Return the (X, Y) coordinate for the center point of the cell that contains the specified text.  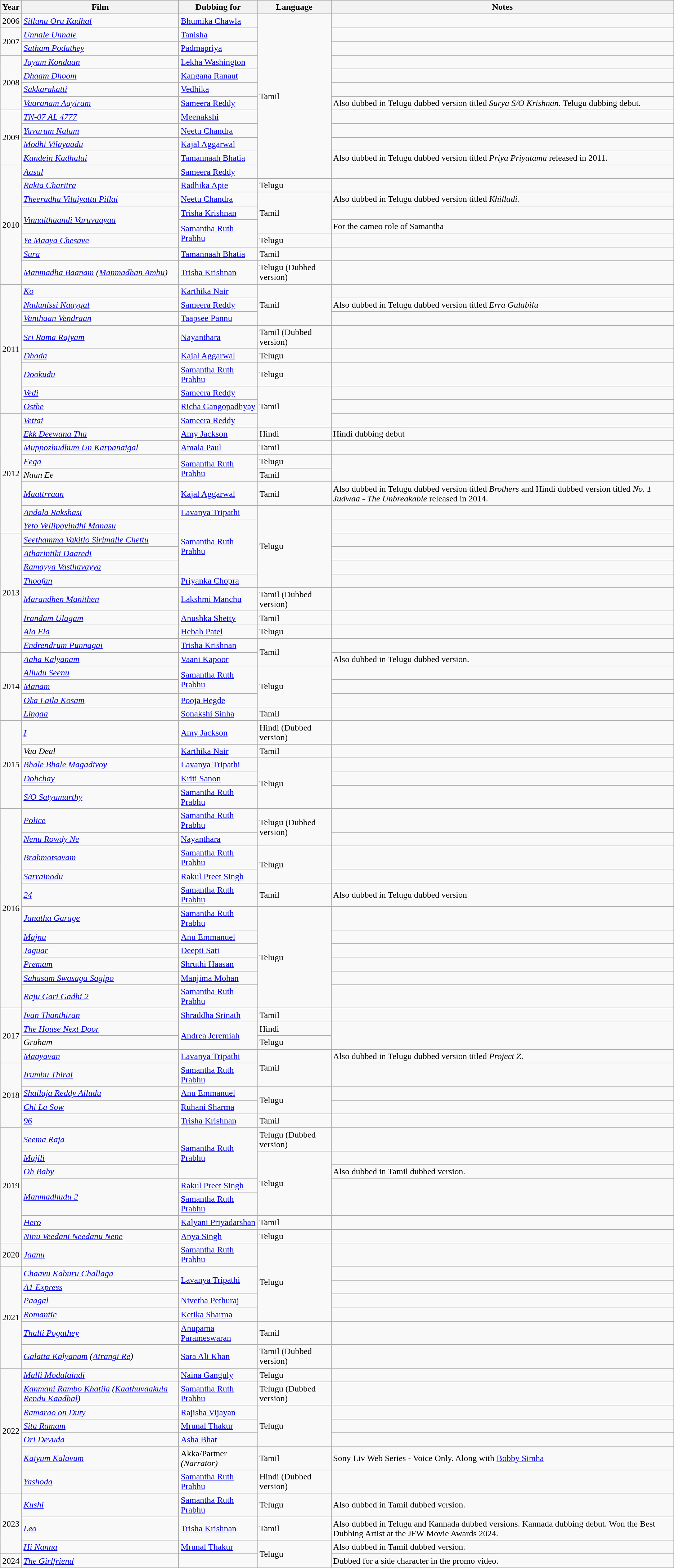
Also dubbed in Telugu dubbed version titled Surya S/O Krishnan. Telugu dubbing debut. (503, 103)
Ko (100, 291)
Dookudu (100, 374)
Also dubbed in Telugu dubbed version titled Erra Gulabilu (503, 305)
Sita Ramam (100, 1426)
Asha Bhat (218, 1439)
Yeto Vellipoyindhi Manasu (100, 526)
Nenu Rowdy Ne (100, 839)
Dhaam Dhoom (100, 76)
Rakta Charitra (100, 186)
Hero (100, 1223)
96 (100, 1121)
2024 (11, 1561)
Vaani Kapoor (218, 659)
Anupama Parameswaran (218, 1333)
Osthe (100, 406)
Satham Podathey (100, 48)
2018 (11, 1095)
S/O Satyamurthy (100, 797)
Also dubbed in Telugu dubbed version. (503, 659)
Chi La Sow (100, 1107)
Hebah Patel (218, 631)
Majnu (100, 937)
For the cameo role of Samantha (503, 227)
Yavarum Nalam (100, 130)
Lakshmi Manchu (218, 599)
2017 (11, 1036)
Shraddha Srinath (218, 1015)
Kanmani Rambo Khatija (Kaathuvaakula Rendu Kaadhal) (100, 1393)
Lekha Washington (218, 62)
Tanisha (218, 35)
Majili (100, 1158)
2013 (11, 593)
Dubbed for a side character in the promo video. (503, 1561)
Janatha Garage (100, 918)
2019 (11, 1185)
Yashoda (100, 1482)
Sahasam Swasaga Sagipo (100, 978)
Nivetha Pethuraj (218, 1301)
Kushi (100, 1505)
24 (100, 895)
Andrea Jeremiah (218, 1036)
Lingaa (100, 714)
Ivan Thanthiran (100, 1015)
2016 (11, 908)
Ori Devuda (100, 1439)
2014 (11, 686)
Aasal (100, 172)
2008 (11, 82)
Kandein Kadhalai (100, 158)
Radhika Apte (218, 186)
2021 (11, 1317)
Sara Ali Khan (218, 1357)
Ketika Sharma (218, 1314)
Seethamma Vakitlo Sirimalle Chettu (100, 540)
2009 (11, 137)
Jayam Kondaan (100, 62)
Deepti Sati (218, 951)
Pooja Hegde (218, 700)
Vanthaan Vendraan (100, 318)
Vaa Deal (100, 751)
Sony Liv Web Series - Voice Only. Along with Bobby Simha (503, 1458)
Romantic (100, 1314)
Film (100, 7)
TN-07 AL 4777 (100, 117)
Premam (100, 964)
Sura (100, 254)
Jaanu (100, 1255)
Modhi Vilayaadu (100, 144)
A1 Express (100, 1287)
Shruthi Haasan (218, 964)
Dubbing for (218, 7)
Sarrainodu (100, 876)
Raju Gari Gadhi 2 (100, 996)
Manmadha Baanam (Manmadhan Ambu) (100, 272)
Sakkarakatti (100, 89)
Also dubbed in Telugu dubbed version titled Priya Priyatama released in 2011. (503, 158)
Kriti Sanon (218, 778)
Anya Singh (218, 1236)
The Girlfriend (100, 1561)
Theeradha Vilaiyattu Pillai (100, 199)
The House Next Door (100, 1029)
Alludu Seenu (100, 673)
Kaiyum Kalavum (100, 1458)
Amala Paul (218, 448)
Rajisha Vijayan (218, 1412)
Chaavu Kaburu Challaga (100, 1273)
Anushka Shetty (218, 618)
Endrendrum Punnagai (100, 645)
Vedhika (218, 89)
Ekk Deewana Tha (100, 434)
Language (295, 7)
Unnale Unnale (100, 35)
Vettai (100, 420)
Taapsee Pannu (218, 318)
Also dubbed in Telugu dubbed version titled Brothers and Hindi dubbed version titled No. 1 Judwaa - The Unbreakable released in 2014. (503, 493)
Dohchay (100, 778)
Muppozhudhum Un Karpanaigal (100, 448)
2015 (11, 765)
Leo (100, 1529)
Kangana Ranaut (218, 76)
Maattrraan (100, 493)
Year (11, 7)
Hindi dubbing debut (503, 434)
Naan Ee (100, 475)
Galatta Kalyanam (Atrangi Re) (100, 1357)
2020 (11, 1255)
Sillunu Oru Kadhal (100, 21)
Ramayya Vasthavayya (100, 567)
Ramarao on Duty (100, 1412)
2022 (11, 1431)
Richa Gangopadhyay (218, 406)
Bhale Bhale Magadivoy (100, 765)
Seema Raja (100, 1139)
Akka/Partner (Narrator) (218, 1458)
Oka Laila Kosam (100, 700)
Manjima Mohan (218, 978)
Priyanka Chopra (218, 581)
Sri Rama Rajyam (100, 337)
Ruhani Sharma (218, 1107)
Bhumika Chawla (218, 21)
Vedi (100, 393)
Manam (100, 687)
Andala Rakshasi (100, 512)
Dhada (100, 356)
Irumbu Thirai (100, 1075)
Paagal (100, 1301)
Brahmotsavam (100, 857)
Also dubbed in Telugu dubbed version (503, 895)
2012 (11, 473)
Notes (503, 7)
Kalyani Priyadarshan (218, 1223)
Ala Ela (100, 631)
I (100, 733)
Jaguar (100, 951)
Ye Maaya Chesave (100, 240)
Meenakshi (218, 117)
Vaaranam Aayiram (100, 103)
Thalli Pogathey (100, 1333)
2007 (11, 41)
2006 (11, 21)
Naina Ganguly (218, 1375)
Oh Baby (100, 1171)
Vinnaithaandi Varuvaayaa (100, 220)
Maayavan (100, 1056)
Marandhen Manithen (100, 599)
Irandam Ulagam (100, 618)
Atharintiki Daaredi (100, 553)
Also dubbed in Telugu dubbed version titled Khilladi. (503, 199)
Also dubbed in Telugu dubbed version titled Project Z. (503, 1056)
Sonakshi Sinha (218, 714)
Ninu Veedani Needanu Nene (100, 1236)
Also dubbed in Telugu and Kannada dubbed versions. Kannada dubbing debut. Won the Best Dubbing Artist at the JFW Movie Awards 2024. (503, 1529)
2010 (11, 225)
Gruham (100, 1042)
Thoofan (100, 581)
2011 (11, 349)
Malli Modalaindi (100, 1375)
Manmadhudu 2 (100, 1197)
2023 (11, 1524)
Eega (100, 461)
Police (100, 821)
Aaha Kalyanam (100, 659)
Nadunissi Naaygal (100, 305)
Hi Nanna (100, 1547)
Shailaja Reddy Alludu (100, 1093)
Padmapriya (218, 48)
